For the text-containing cell, return its midpoint in [x, y] coordinate format. 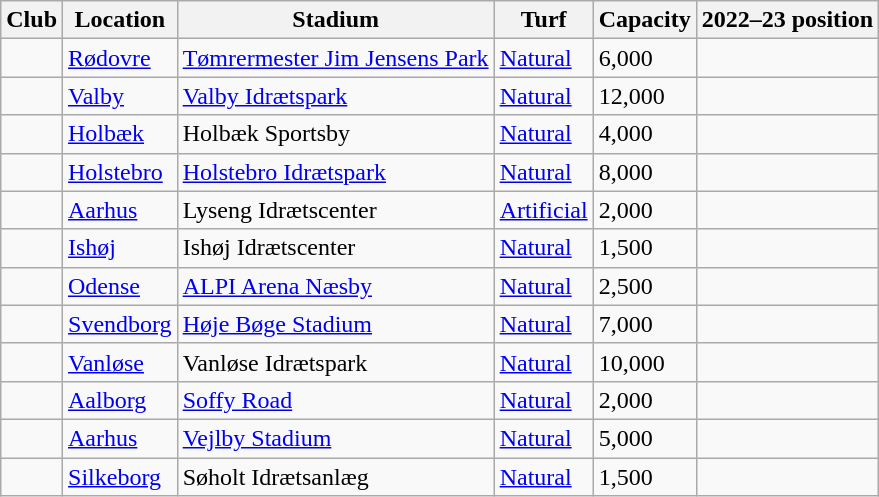
Lyseng Idrætscenter [336, 210]
Holbæk Sportsby [336, 134]
2,500 [644, 286]
Odense [120, 286]
12,000 [644, 96]
8,000 [644, 172]
Club [32, 20]
7,000 [644, 324]
Location [120, 20]
Vanløse Idrætspark [336, 362]
Silkeborg [120, 477]
4,000 [644, 134]
Ishøj [120, 248]
Ishøj Idrætscenter [336, 248]
ALPI Arena Næsby [336, 286]
Vejlby Stadium [336, 438]
Turf [544, 20]
10,000 [644, 362]
Valby [120, 96]
Capacity [644, 20]
Holstebro [120, 172]
Vanløse [120, 362]
Holstebro Idrætspark [336, 172]
Holbæk [120, 134]
5,000 [644, 438]
2022–23 position [787, 20]
Svendborg [120, 324]
Søholt Idrætsanlæg [336, 477]
Stadium [336, 20]
6,000 [644, 58]
Rødovre [120, 58]
Tømrermester Jim Jensens Park [336, 58]
Høje Bøge Stadium [336, 324]
Valby Idrætspark [336, 96]
Soffy Road [336, 400]
Artificial [544, 210]
Aalborg [120, 400]
